Return the (X, Y) coordinate for the center point of the cell that contains the specified text.  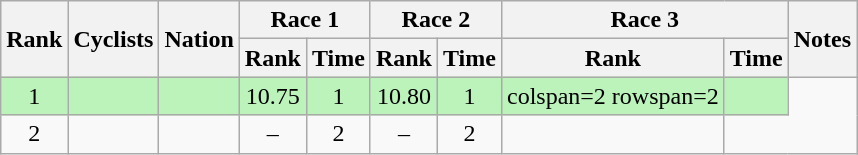
Nation (199, 39)
Cyclists (114, 39)
Race 1 (304, 20)
Race 2 (436, 20)
colspan=2 rowspan=2 (612, 96)
10.80 (404, 96)
10.75 (272, 96)
Notes (822, 39)
Race 3 (644, 20)
